Provide the (X, Y) coordinate of the cell's center where the given text is located.  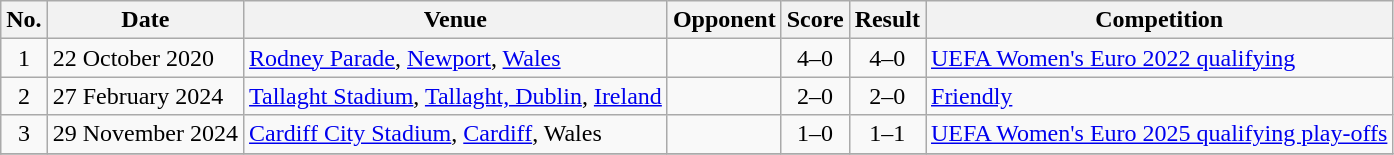
1 (24, 58)
Rodney Parade, Newport, Wales (456, 58)
1–0 (815, 134)
UEFA Women's Euro 2022 qualifying (1160, 58)
22 October 2020 (145, 58)
Opponent (724, 20)
Score (815, 20)
Competition (1160, 20)
Cardiff City Stadium, Cardiff, Wales (456, 134)
3 (24, 134)
Date (145, 20)
1–1 (887, 134)
No. (24, 20)
Venue (456, 20)
UEFA Women's Euro 2025 qualifying play-offs (1160, 134)
Result (887, 20)
29 November 2024 (145, 134)
Friendly (1160, 96)
2 (24, 96)
27 February 2024 (145, 96)
Tallaght Stadium, Tallaght, Dublin, Ireland (456, 96)
